Pinpoint the cell where the given text exists, returning its [x, y] midpoint coordinate. 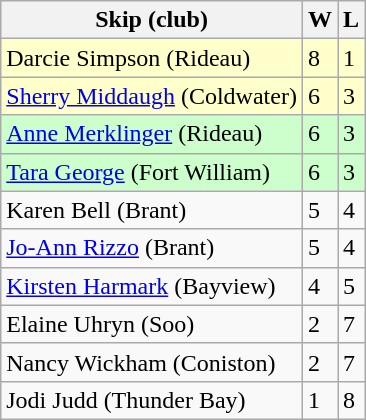
Darcie Simpson (Rideau) [152, 58]
Jodi Judd (Thunder Bay) [152, 400]
W [320, 20]
Nancy Wickham (Coniston) [152, 362]
Jo-Ann Rizzo (Brant) [152, 248]
Skip (club) [152, 20]
L [352, 20]
Tara George (Fort William) [152, 172]
Sherry Middaugh (Coldwater) [152, 96]
Karen Bell (Brant) [152, 210]
Kirsten Harmark (Bayview) [152, 286]
Elaine Uhryn (Soo) [152, 324]
Anne Merklinger (Rideau) [152, 134]
